Output the [x, y] coordinate of the center of the cell containing the given text.  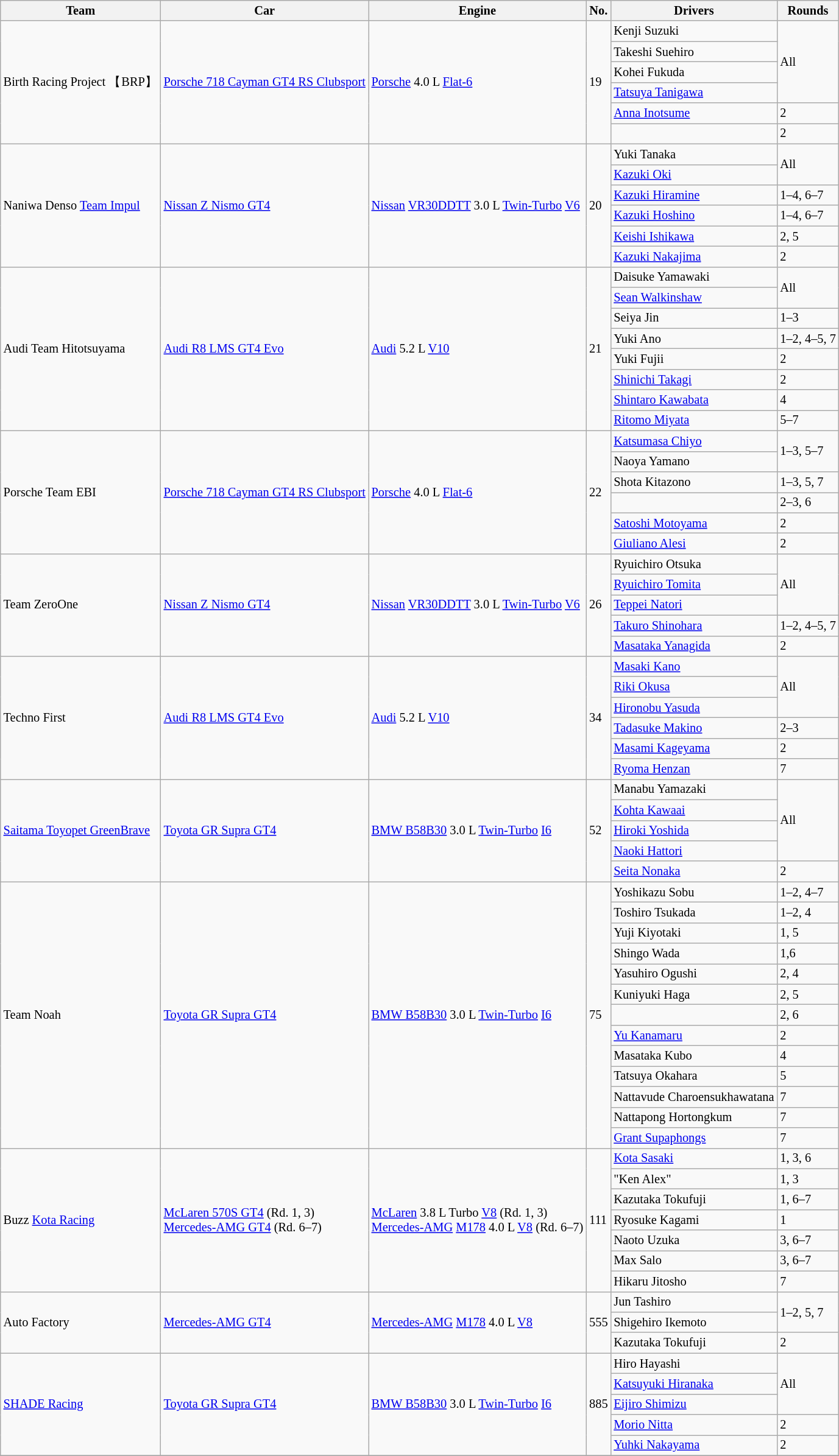
Team [80, 10]
Shingo Wada [693, 954]
Hironobu Yasuda [693, 708]
Rounds [808, 10]
1, 6–7 [808, 1199]
1 [808, 1220]
Birth Racing Project 【BRP】 [80, 82]
111 [598, 1220]
Tadasuke Makino [693, 728]
Katsumasa Chiyo [693, 441]
Auto Factory [80, 1323]
Jun Tashiro [693, 1302]
52 [598, 830]
Audi Team Hitotsuyama [80, 348]
Ryuichiro Otsuka [693, 564]
5 [808, 1076]
Toshiro Tsukada [693, 912]
Masataka Yanagida [693, 646]
1–3 [808, 318]
Manabu Yamazaki [693, 789]
Masami Kageyama [693, 748]
Shigehiro Ikemoto [693, 1322]
Masaki Kano [693, 666]
Seita Nonaka [693, 871]
Seiya Jin [693, 318]
Kohei Fukuda [693, 72]
Yuki Ano [693, 339]
Team Noah [80, 1015]
21 [598, 348]
Porsche Team EBI [80, 492]
McLaren 570S GT4 (Rd. 1, 3)Mercedes-AMG GT4 (Rd. 6–7) [264, 1220]
1,6 [808, 954]
Mercedes-AMG GT4 [264, 1323]
Kohta Kawaai [693, 810]
Daisuke Yamawaki [693, 277]
SHADE Racing [80, 1404]
Mercedes-AMG M178 4.0 L V8 [478, 1323]
Shinichi Takagi [693, 379]
Kazuki Nakajima [693, 256]
Kenji Suzuki [693, 31]
Grant Supaphongs [693, 1138]
Saitama Toyopet GreenBrave [80, 830]
Kazuki Hiramine [693, 195]
Engine [478, 10]
Ryoma Henzan [693, 769]
Ritomo Miyata [693, 420]
Takuro Shinohara [693, 625]
1–2, 4 [808, 912]
26 [598, 605]
22 [598, 492]
1–2, 4–7 [808, 892]
Max Salo [693, 1261]
Hiro Hayashi [693, 1363]
Satoshi Motoyama [693, 523]
Eijiro Shimizu [693, 1404]
Yu Kanamaru [693, 1035]
Tatsuya Tanigawa [693, 93]
1–3, 5, 7 [808, 482]
Sean Walkinshaw [693, 298]
Drivers [693, 10]
Tatsuya Okahara [693, 1076]
Shintaro Kawabata [693, 400]
Riki Okusa [693, 687]
Yuki Fujii [693, 359]
1, 5 [808, 933]
Yuki Tanaka [693, 154]
Team ZeroOne [80, 605]
Nattavude Charoensukhawatana [693, 1097]
Takeshi Suehiro [693, 52]
Kazuki Hoshino [693, 216]
20 [598, 205]
Teppei Natori [693, 605]
"Ken Alex" [693, 1179]
2, 4 [808, 974]
Naoki Hattori [693, 851]
Morio Nitta [693, 1425]
Hikaru Jitosho [693, 1281]
Yasuhiro Ogushi [693, 974]
Ryosuke Kagami [693, 1220]
Buzz Kota Racing [80, 1220]
Kota Sasaki [693, 1158]
5–7 [808, 420]
No. [598, 10]
Kuniyuki Haga [693, 994]
75 [598, 1015]
1, 3, 6 [808, 1158]
Naniwa Denso Team Impul [80, 205]
19 [598, 82]
Ryuichiro Tomita [693, 585]
Car [264, 10]
McLaren 3.8 L Turbo V8 (Rd. 1, 3)Mercedes-AMG M178 4.0 L V8 (Rd. 6–7) [478, 1220]
2–3, 6 [808, 502]
2–3 [808, 728]
Yuji Kiyotaki [693, 933]
Kazuki Oki [693, 175]
Naoto Uzuka [693, 1240]
Katsuyuki Hiranaka [693, 1384]
34 [598, 717]
Shota Kitazono [693, 482]
Masataka Kubo [693, 1056]
Yoshikazu Sobu [693, 892]
Hiroki Yoshida [693, 831]
Giuliano Alesi [693, 543]
2, 6 [808, 1015]
1, 3 [808, 1179]
Naoya Yamano [693, 462]
Keishi Ishikawa [693, 236]
Anna Inotsume [693, 113]
1–3, 5–7 [808, 451]
Techno First [80, 717]
Yuhki Nakayama [693, 1445]
885 [598, 1404]
555 [598, 1323]
Nattapong Hortongkum [693, 1117]
1–2, 5, 7 [808, 1312]
